Search for the cell housing the specified text and yield its (X, Y) center coordinate. 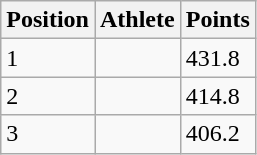
Athlete (137, 20)
414.8 (218, 96)
Position (48, 20)
3 (48, 134)
431.8 (218, 58)
406.2 (218, 134)
Points (218, 20)
1 (48, 58)
2 (48, 96)
